Identify which cell holds the provided text, then report its (X, Y) central coordinate. 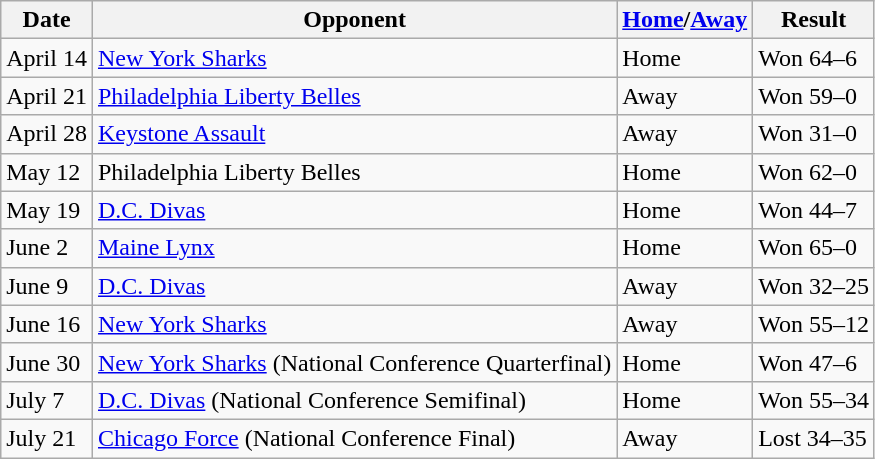
Won 65–0 (814, 248)
July 7 (47, 400)
Won 32–25 (814, 286)
June 16 (47, 324)
Result (814, 20)
May 12 (47, 172)
New York Sharks (National Conference Quarterfinal) (354, 362)
April 14 (47, 58)
July 21 (47, 438)
June 30 (47, 362)
Won 47–6 (814, 362)
Date (47, 20)
Won 44–7 (814, 210)
June 9 (47, 286)
May 19 (47, 210)
Maine Lynx (354, 248)
Keystone Assault (354, 134)
Chicago Force (National Conference Final) (354, 438)
June 2 (47, 248)
April 21 (47, 96)
Lost 34–35 (814, 438)
Won 64–6 (814, 58)
Opponent (354, 20)
Won 55–12 (814, 324)
Won 59–0 (814, 96)
April 28 (47, 134)
D.C. Divas (National Conference Semifinal) (354, 400)
Won 62–0 (814, 172)
Home/Away (685, 20)
Won 31–0 (814, 134)
Won 55–34 (814, 400)
